Find where the given text appears and provide that cell's center as [X, Y] coordinate. 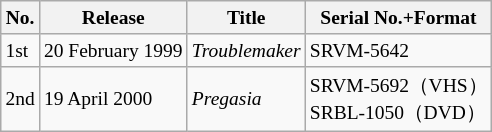
19 April 2000 [113, 98]
1st [20, 50]
SRVM-5642 [398, 50]
No. [20, 18]
Troublemaker [246, 50]
Pregasia [246, 98]
2nd [20, 98]
SRVM-5692（VHS）SRBL-1050（DVD） [398, 98]
Release [113, 18]
Serial No.+Format [398, 18]
Title [246, 18]
20 February 1999 [113, 50]
